Determine the (X, Y) coordinate at the center of the cell enclosing the given text.  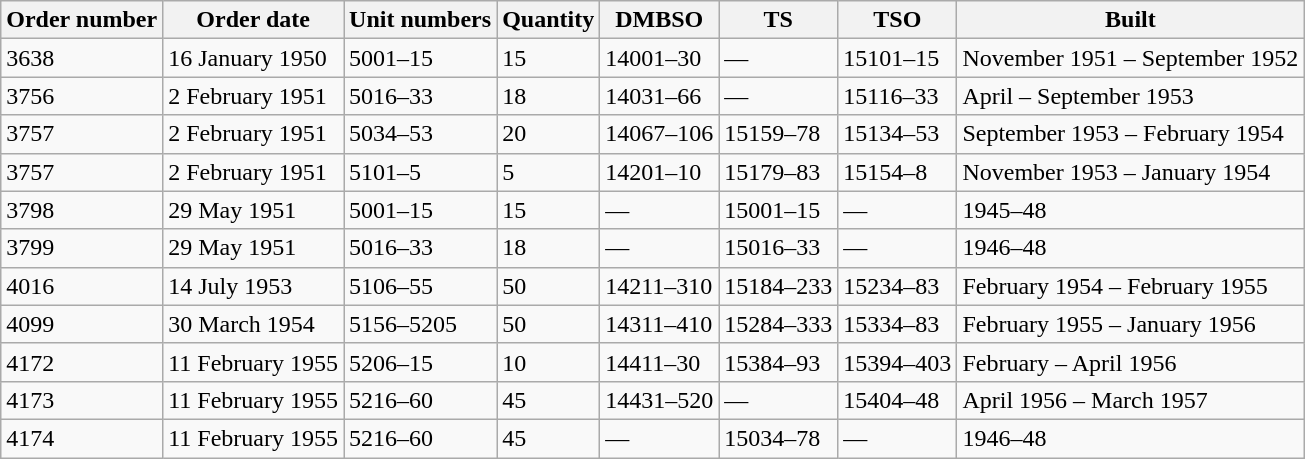
3799 (82, 248)
September 1953 – February 1954 (1130, 134)
DMBSO (660, 20)
4174 (82, 438)
February 1954 – February 1955 (1130, 286)
5101–5 (420, 172)
15334–83 (898, 324)
15284–333 (778, 324)
15404–48 (898, 400)
15179–83 (778, 172)
4173 (82, 400)
30 March 1954 (254, 324)
April – September 1953 (1130, 96)
1945–48 (1130, 210)
15394–403 (898, 362)
3756 (82, 96)
16 January 1950 (254, 58)
15001–15 (778, 210)
TSO (898, 20)
TS (778, 20)
14001–30 (660, 58)
14031–66 (660, 96)
14411–30 (660, 362)
15184–233 (778, 286)
4099 (82, 324)
5206–15 (420, 362)
14067–106 (660, 134)
20 (548, 134)
15154–8 (898, 172)
15134–53 (898, 134)
November 1951 – September 1952 (1130, 58)
3638 (82, 58)
14201–10 (660, 172)
15116–33 (898, 96)
10 (548, 362)
5034–53 (420, 134)
14211–310 (660, 286)
February – April 1956 (1130, 362)
Quantity (548, 20)
5106–55 (420, 286)
4172 (82, 362)
14431–520 (660, 400)
15234–83 (898, 286)
4016 (82, 286)
November 1953 – January 1954 (1130, 172)
Order number (82, 20)
Unit numbers (420, 20)
14 July 1953 (254, 286)
April 1956 – March 1957 (1130, 400)
15016–33 (778, 248)
5 (548, 172)
15101–15 (898, 58)
Order date (254, 20)
15159–78 (778, 134)
15034–78 (778, 438)
15384–93 (778, 362)
14311–410 (660, 324)
February 1955 – January 1956 (1130, 324)
3798 (82, 210)
Built (1130, 20)
5156–5205 (420, 324)
